Identify which cell holds the provided text, then report its [x, y] central coordinate. 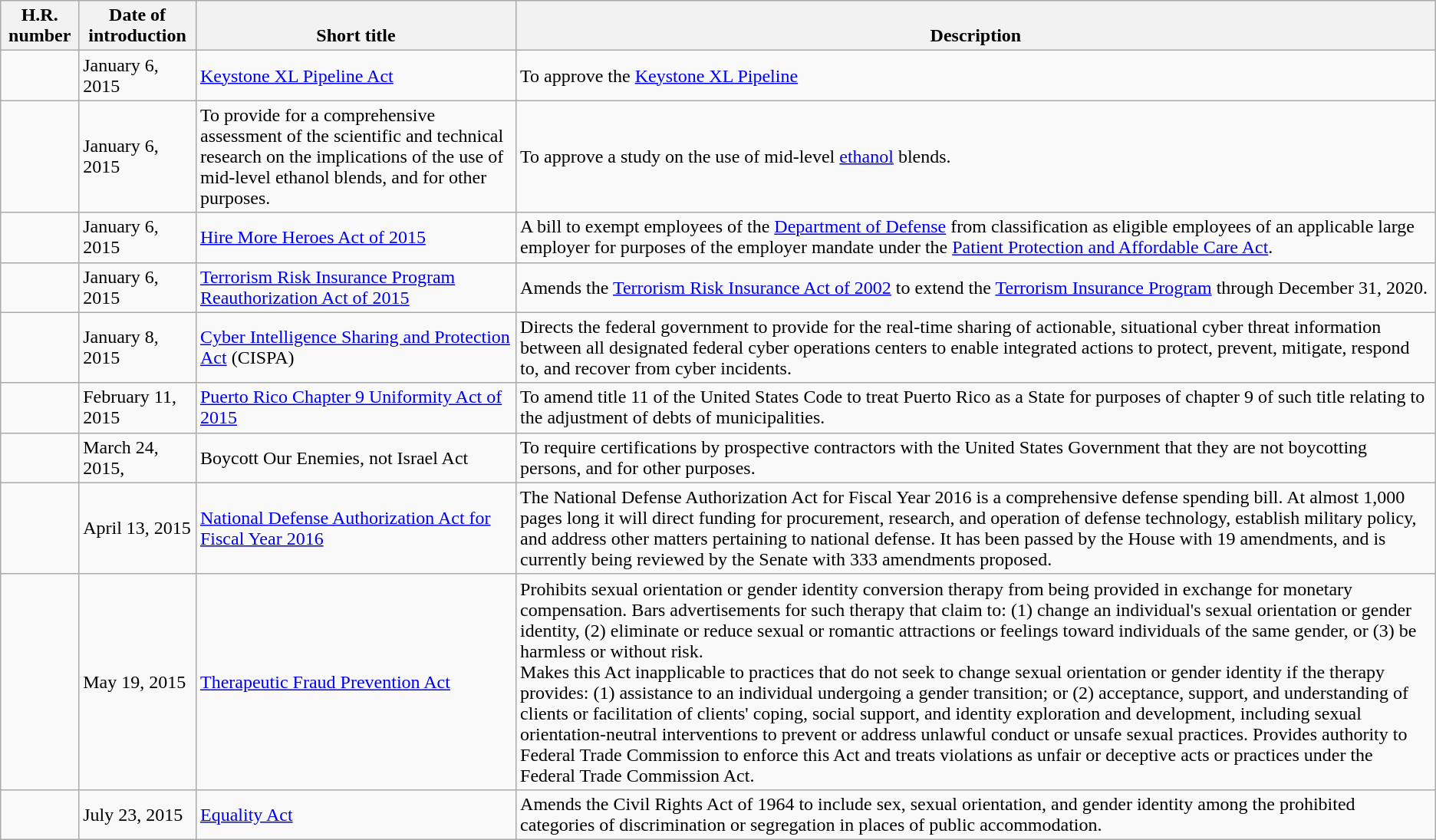
Therapeutic Fraud Prevention Act [356, 681]
Description [976, 26]
July 23, 2015 [138, 815]
Equality Act [356, 815]
Amends the Terrorism Risk Insurance Act of 2002 to extend the Terrorism Insurance Program through December 31, 2020. [976, 287]
May 19, 2015 [138, 681]
H.R. number [40, 26]
Keystone XL Pipeline Act [356, 75]
To approve the Keystone XL Pipeline [976, 75]
Date of introduction [138, 26]
Hire More Heroes Act of 2015 [356, 238]
February 11, 2015 [138, 408]
April 13, 2015 [138, 528]
Short title [356, 26]
To approve a study on the use of mid-level ethanol blends. [976, 156]
Terrorism Risk Insurance Program Reauthorization Act of 2015 [356, 287]
Puerto Rico Chapter 9 Uniformity Act of 2015 [356, 408]
March 24, 2015, [138, 457]
National Defense Authorization Act for Fiscal Year 2016 [356, 528]
To require certifications by prospective contractors with the United States Government that they are not boycotting persons, and for other purposes. [976, 457]
January 8, 2015 [138, 348]
Boycott Our Enemies, not Israel Act [356, 457]
Cyber Intelligence Sharing and Protection Act (CISPA) [356, 348]
